Search for the cell housing the specified text and yield its (X, Y) center coordinate. 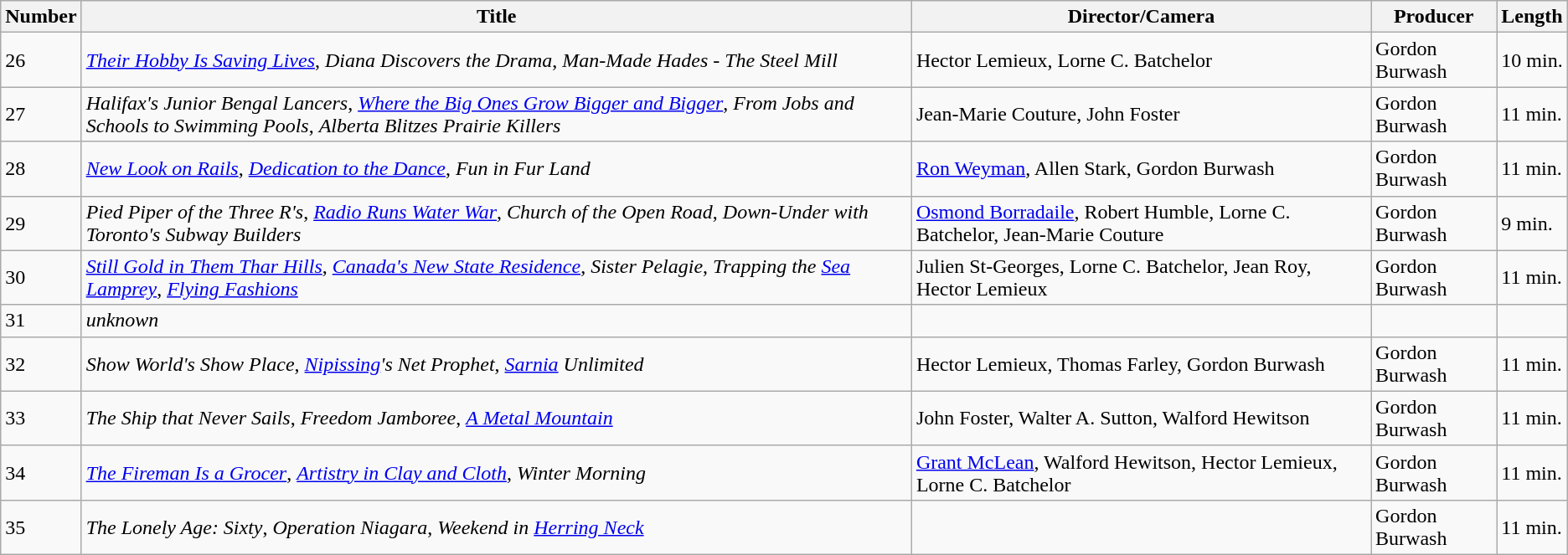
John Foster, Walter A. Sutton, Walford Hewitson (1141, 419)
29 (41, 223)
Julien St-Georges, Lorne C. Batchelor, Jean Roy, Hector Lemieux (1141, 278)
28 (41, 169)
Number (41, 17)
Length (1532, 17)
Still Gold in Them Thar Hills, Canada's New State Residence, Sister Pelagie, Trapping the Sea Lamprey, Flying Fashions (496, 278)
26 (41, 60)
Hector Lemieux, Thomas Farley, Gordon Burwash (1141, 363)
33 (41, 419)
9 min. (1532, 223)
35 (41, 527)
27 (41, 114)
The Fireman Is a Grocer, Artistry in Clay and Cloth, Winter Morning (496, 472)
Title (496, 17)
Halifax's Junior Bengal Lancers, Where the Big Ones Grow Bigger and Bigger, From Jobs and Schools to Swimming Pools, Alberta Blitzes Prairie Killers (496, 114)
34 (41, 472)
Director/Camera (1141, 17)
32 (41, 363)
unknown (496, 321)
The Ship that Never Sails, Freedom Jamboree, A Metal Mountain (496, 419)
Jean-Marie Couture, John Foster (1141, 114)
Hector Lemieux, Lorne C. Batchelor (1141, 60)
Grant McLean, Walford Hewitson, Hector Lemieux, Lorne C. Batchelor (1141, 472)
The Lonely Age: Sixty, Operation Niagara, Weekend in Herring Neck (496, 527)
30 (41, 278)
Pied Piper of the Three R's, Radio Runs Water War, Church of the Open Road, Down-Under with Toronto's Subway Builders (496, 223)
Their Hobby Is Saving Lives, Diana Discovers the Drama, Man-Made Hades - The Steel Mill (496, 60)
New Look on Rails, Dedication to the Dance, Fun in Fur Land (496, 169)
Osmond Borradaile, Robert Humble, Lorne C. Batchelor, Jean-Marie Couture (1141, 223)
Producer (1434, 17)
31 (41, 321)
10 min. (1532, 60)
Show World's Show Place, Nipissing's Net Prophet, Sarnia Unlimited (496, 363)
Ron Weyman, Allen Stark, Gordon Burwash (1141, 169)
